Pinpoint the cell where the given text exists, returning its (X, Y) midpoint coordinate. 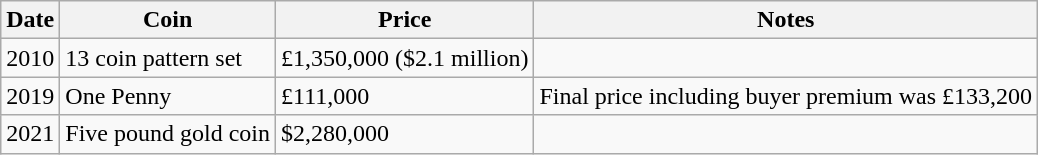
Final price including buyer premium was £133,200 (786, 96)
2021 (30, 134)
2010 (30, 58)
Notes (786, 20)
Five pound gold coin (168, 134)
Price (405, 20)
$2,280,000 (405, 134)
£111,000 (405, 96)
2019 (30, 96)
Date (30, 20)
One Penny (168, 96)
Coin (168, 20)
£1,350,000 ($2.1 million) (405, 58)
13 coin pattern set (168, 58)
